Provide the [X, Y] coordinate of the cell's center where the given text is located.  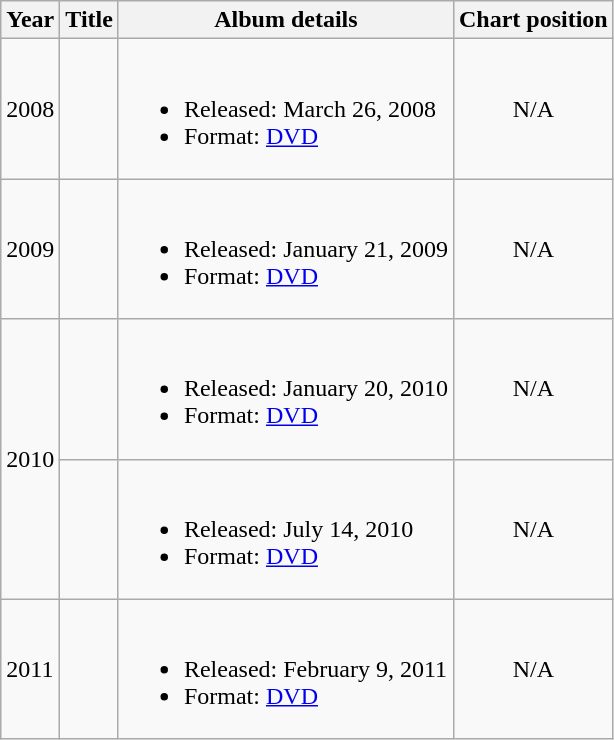
Year [30, 20]
Released: January 20, 2010Format: DVD [286, 389]
Chart position [533, 20]
Title [90, 20]
2010 [30, 459]
Released: July 14, 2010Format: DVD [286, 529]
2011 [30, 669]
Released: February 9, 2011Format: DVD [286, 669]
Released: January 21, 2009Format: DVD [286, 249]
Released: March 26, 2008Format: DVD [286, 109]
Album details [286, 20]
2009 [30, 249]
2008 [30, 109]
